Return [X, Y] of the center of cell containing provided text 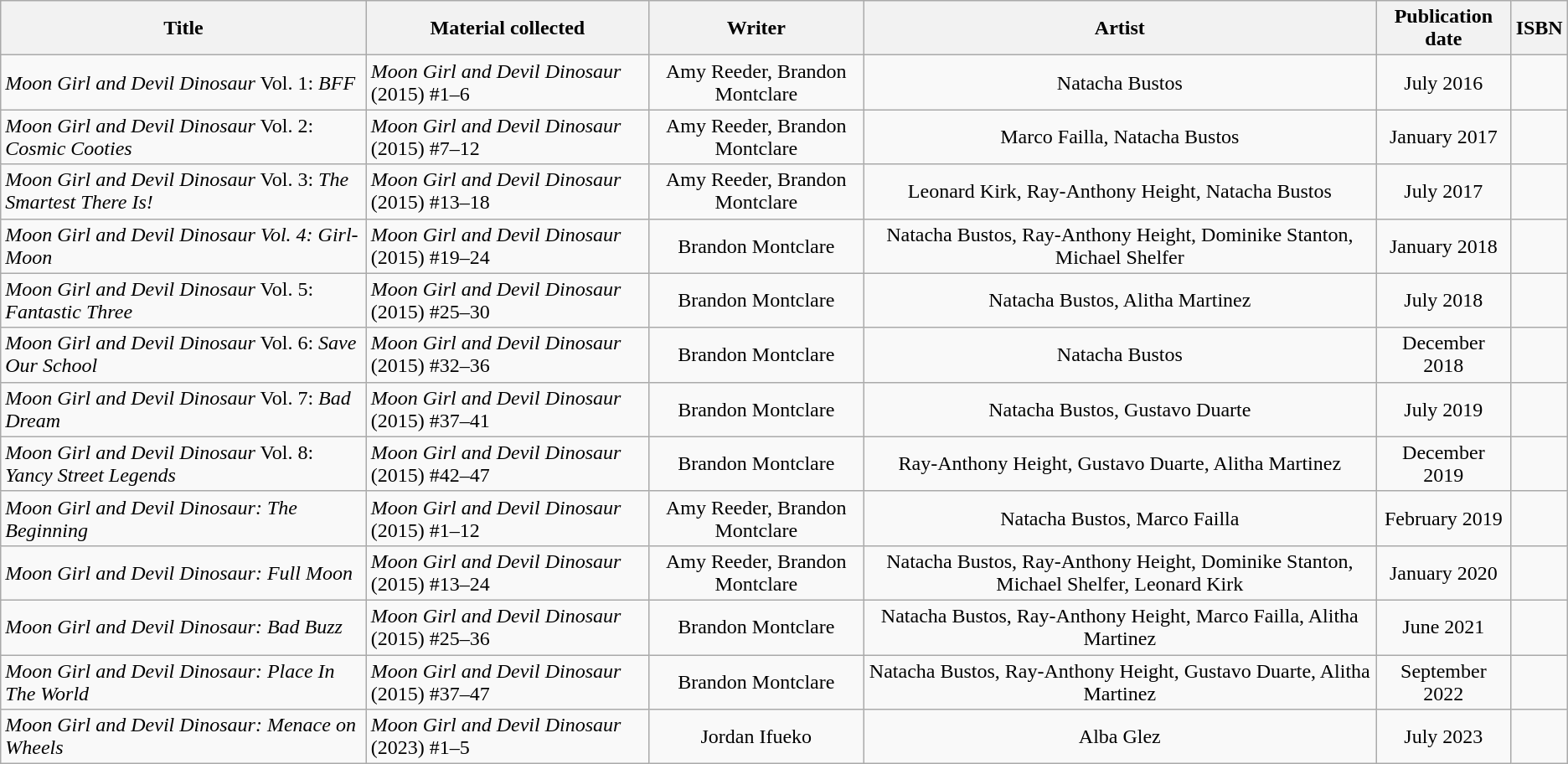
June 2021 [1444, 627]
December 2018 [1444, 355]
Moon Girl and Devil Dinosaur Vol. 3: The Smartest There Is! [183, 191]
Artist [1120, 28]
Moon Girl and Devil Dinosaur (2015) #19–24 [508, 246]
Moon Girl and Devil Dinosaur: Menace on Wheels [183, 737]
Moon Girl and Devil Dinosaur: Place In The World [183, 682]
Moon Girl and Devil Dinosaur: The Beginning [183, 518]
Jordan Ifueko [756, 737]
Ray-Anthony Height, Gustavo Duarte, Alitha Martinez [1120, 464]
Writer [756, 28]
ISBN [1540, 28]
July 2016 [1444, 82]
Moon Girl and Devil Dinosaur Vol. 6: Save Our School [183, 355]
January 2017 [1444, 137]
Natacha Bustos, Gustavo Duarte [1120, 409]
July 2017 [1444, 191]
Marco Failla, Natacha Bustos [1120, 137]
Moon Girl and Devil Dinosaur (2015) #13–18 [508, 191]
Moon Girl and Devil Dinosaur (2015) #1–6 [508, 82]
Moon Girl and Devil Dinosaur Vol. 7: Bad Dream [183, 409]
Moon Girl and Devil Dinosaur (2015) #25–30 [508, 300]
Moon Girl and Devil Dinosaur (2015) #13–24 [508, 573]
Moon Girl and Devil Dinosaur: Bad Buzz [183, 627]
Moon Girl and Devil Dinosaur (2015) #32–36 [508, 355]
January 2018 [1444, 246]
Alba Glez [1120, 737]
Material collected [508, 28]
Moon Girl and Devil Dinosaur: Full Moon [183, 573]
Moon Girl and Devil Dinosaur Vol. 1: BFF [183, 82]
December 2019 [1444, 464]
Natacha Bustos, Ray-Anthony Height, Gustavo Duarte, Alitha Martinez [1120, 682]
Natacha Bustos, Marco Failla [1120, 518]
Moon Girl and Devil Dinosaur Vol. 4: Girl-Moon [183, 246]
Natacha Bustos, Ray-Anthony Height, Dominike Stanton, Michael Shelfer [1120, 246]
July 2018 [1444, 300]
January 2020 [1444, 573]
Moon Girl and Devil Dinosaur (2015) #1–12 [508, 518]
Natacha Bustos, Alitha Martinez [1120, 300]
Moon Girl and Devil Dinosaur (2015) #25–36 [508, 627]
Title [183, 28]
Leonard Kirk, Ray-Anthony Height, Natacha Bustos [1120, 191]
Moon Girl and Devil Dinosaur (2015) #37–47 [508, 682]
Moon Girl and Devil Dinosaur Vol. 5: Fantastic Three [183, 300]
September 2022 [1444, 682]
Moon Girl and Devil Dinosaur (2015) #7–12 [508, 137]
Natacha Bustos, Ray-Anthony Height, Marco Failla, Alitha Martinez [1120, 627]
July 2019 [1444, 409]
July 2023 [1444, 737]
Moon Girl and Devil Dinosaur Vol. 2: Cosmic Cooties [183, 137]
Moon Girl and Devil Dinosaur (2015) #37–41 [508, 409]
Natacha Bustos, Ray-Anthony Height, Dominike Stanton, Michael Shelfer, Leonard Kirk [1120, 573]
Moon Girl and Devil Dinosaur Vol. 8: Yancy Street Legends [183, 464]
Moon Girl and Devil Dinosaur (2023) #1–5 [508, 737]
February 2019 [1444, 518]
Publication date [1444, 28]
Moon Girl and Devil Dinosaur (2015) #42–47 [508, 464]
